From the cell containing the given text, extract its center point as [X, Y] coordinate. 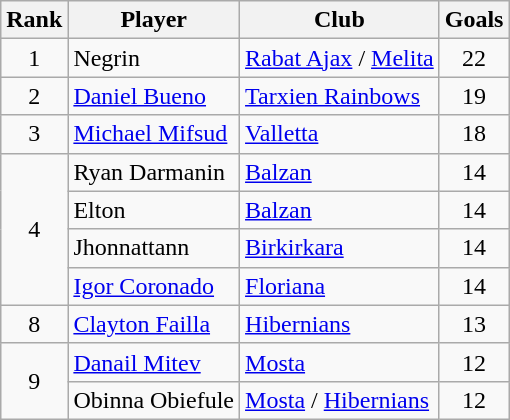
Daniel Bueno [154, 96]
8 [34, 324]
Mosta / Hibernians [340, 400]
3 [34, 134]
Negrin [154, 58]
2 [34, 96]
Obinna Obiefule [154, 400]
Danail Mitev [154, 362]
Goals [474, 20]
Clayton Failla [154, 324]
Birkirkara [340, 248]
18 [474, 134]
Tarxien Rainbows [340, 96]
Jhonnattann [154, 248]
Rabat Ajax / Melita [340, 58]
Igor Coronado [154, 286]
Hibernians [340, 324]
Elton [154, 210]
Ryan Darmanin [154, 172]
1 [34, 58]
Floriana [340, 286]
Player [154, 20]
19 [474, 96]
4 [34, 229]
Valletta [340, 134]
Mosta [340, 362]
22 [474, 58]
9 [34, 381]
13 [474, 324]
Michael Mifsud [154, 134]
Rank [34, 20]
Club [340, 20]
